From the cell containing the given text, extract its center point as [X, Y] coordinate. 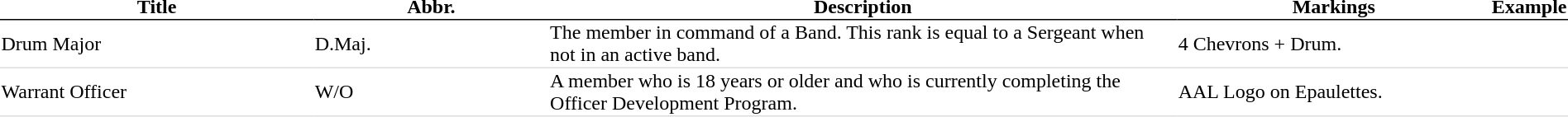
A member who is 18 years or older and who is currently completing the Officer Development Program. [863, 92]
W/O [431, 92]
AAL Logo on Epaulettes. [1333, 92]
Drum Major [157, 44]
D.Maj. [431, 44]
4 Chevrons + Drum. [1333, 44]
The member in command of a Band. This rank is equal to a Sergeant when not in an active band. [863, 44]
Warrant Officer [157, 92]
